Provide the [x, y] coordinate of the cell's center where the given text is located.  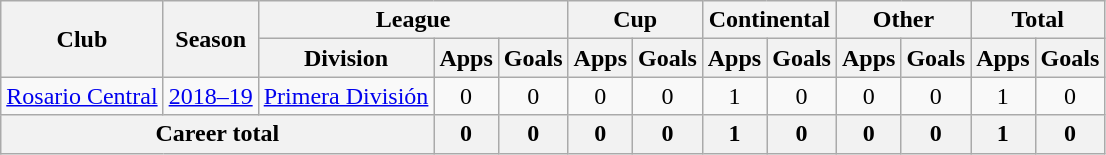
Club [82, 39]
Total [1038, 20]
Other [903, 20]
Cup [635, 20]
2018–19 [210, 96]
Primera División [346, 96]
Continental [769, 20]
Career total [218, 134]
Rosario Central [82, 96]
Division [346, 58]
Season [210, 39]
League [413, 20]
